Return the (x, y) coordinate for the center point of the cell that contains the specified text.  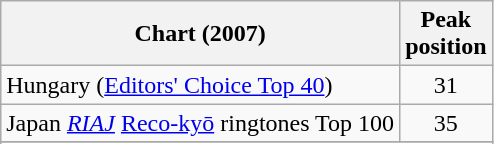
31 (446, 85)
Japan RIAJ Reco-kyō ringtones Top 100 (200, 123)
Peakposition (446, 34)
35 (446, 123)
Hungary (Editors' Choice Top 40) (200, 85)
Chart (2007) (200, 34)
